Determine the [x, y] coordinate at the center of the cell enclosing the given text.  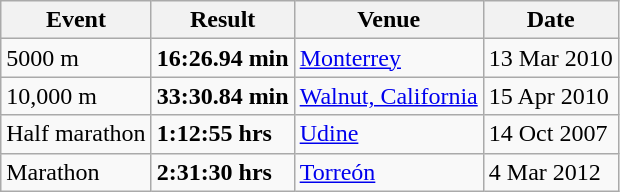
15 Apr 2010 [550, 96]
13 Mar 2010 [550, 58]
Event [76, 20]
Udine [388, 134]
16:26.94 min [222, 58]
10,000 m [76, 96]
Result [222, 20]
Half marathon [76, 134]
Marathon [76, 172]
33:30.84 min [222, 96]
Venue [388, 20]
Date [550, 20]
2:31:30 hrs [222, 172]
Walnut, California [388, 96]
4 Mar 2012 [550, 172]
Monterrey [388, 58]
Torreón [388, 172]
5000 m [76, 58]
14 Oct 2007 [550, 134]
1:12:55 hrs [222, 134]
